Search for the cell housing the specified text and yield its [X, Y] center coordinate. 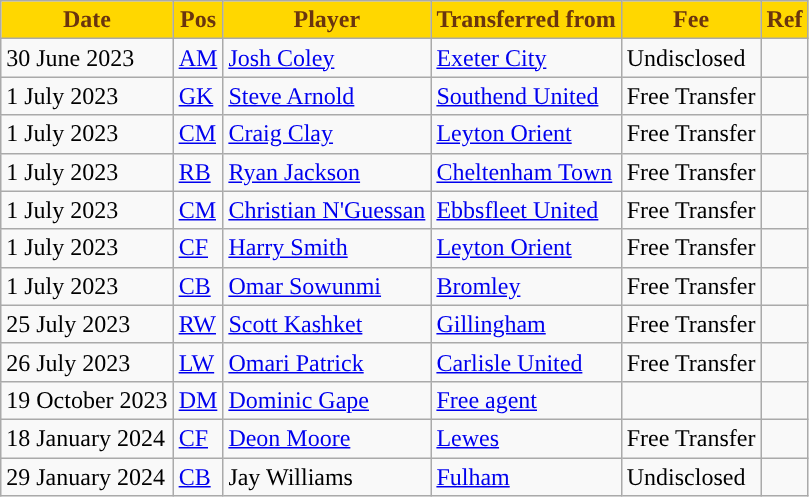
Ryan Jackson [327, 172]
30 June 2023 [87, 58]
Gillingham [526, 324]
Omari Patrick [327, 362]
Fulham [526, 477]
Jay Williams [327, 477]
19 October 2023 [87, 400]
Ref [784, 20]
Craig Clay [327, 134]
Pos [198, 20]
Southend United [526, 96]
Ebbsfleet United [526, 210]
RW [198, 324]
LW [198, 362]
Player [327, 20]
Lewes [526, 438]
29 January 2024 [87, 477]
18 January 2024 [87, 438]
Scott Kashket [327, 324]
DM [198, 400]
RB [198, 172]
Date [87, 20]
GK [198, 96]
Cheltenham Town [526, 172]
Christian N'Guessan [327, 210]
Exeter City [526, 58]
Free agent [526, 400]
Transferred from [526, 20]
25 July 2023 [87, 324]
Deon Moore [327, 438]
26 July 2023 [87, 362]
Dominic Gape [327, 400]
Steve Arnold [327, 96]
Omar Sowunmi [327, 286]
Carlisle United [526, 362]
AM [198, 58]
Harry Smith [327, 248]
Fee [691, 20]
Bromley [526, 286]
Josh Coley [327, 58]
